For the text-containing cell, return its midpoint in (X, Y) coordinate format. 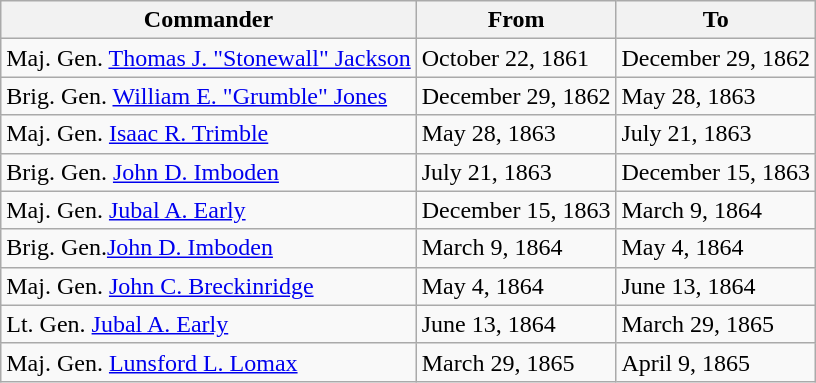
Lt. Gen. Jubal A. Early (209, 324)
Maj. Gen. Thomas J. "Stonewall" Jackson (209, 58)
Brig. Gen. William E. "Grumble" Jones (209, 96)
Maj. Gen. Lunsford L. Lomax (209, 362)
Brig. Gen. John D. Imboden (209, 172)
October 22, 1861 (516, 58)
To (716, 20)
Maj. Gen. John C. Breckinridge (209, 286)
From (516, 20)
April 9, 1865 (716, 362)
Commander (209, 20)
Brig. Gen.John D. Imboden (209, 248)
Maj. Gen. Jubal A. Early (209, 210)
Maj. Gen. Isaac R. Trimble (209, 134)
